Scan for the cell matching the given text and deliver its [x, y] coordinate at center. 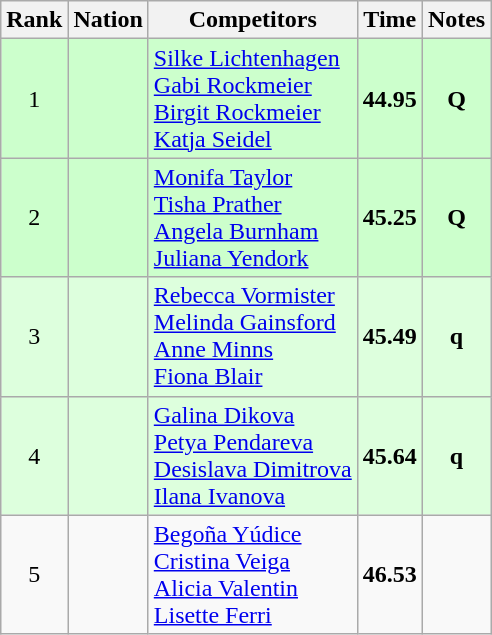
45.64 [390, 456]
1 [34, 98]
44.95 [390, 98]
45.25 [390, 218]
Silke LichtenhagenGabi RockmeierBirgit RockmeierKatja Seidel [252, 98]
Competitors [252, 20]
Notes [456, 20]
3 [34, 336]
5 [34, 574]
2 [34, 218]
Time [390, 20]
Rebecca VormisterMelinda GainsfordAnne MinnsFiona Blair [252, 336]
Begoña YúdiceCristina VeigaAlicia ValentinLisette Ferri [252, 574]
46.53 [390, 574]
Nation [108, 20]
45.49 [390, 336]
Monifa TaylorTisha PratherAngela BurnhamJuliana Yendork [252, 218]
Galina DikovaPetya PendarevaDesislava DimitrovaIlana Ivanova [252, 456]
Rank [34, 20]
4 [34, 456]
